Output the [X, Y] coordinate of the center of the cell containing the given text.  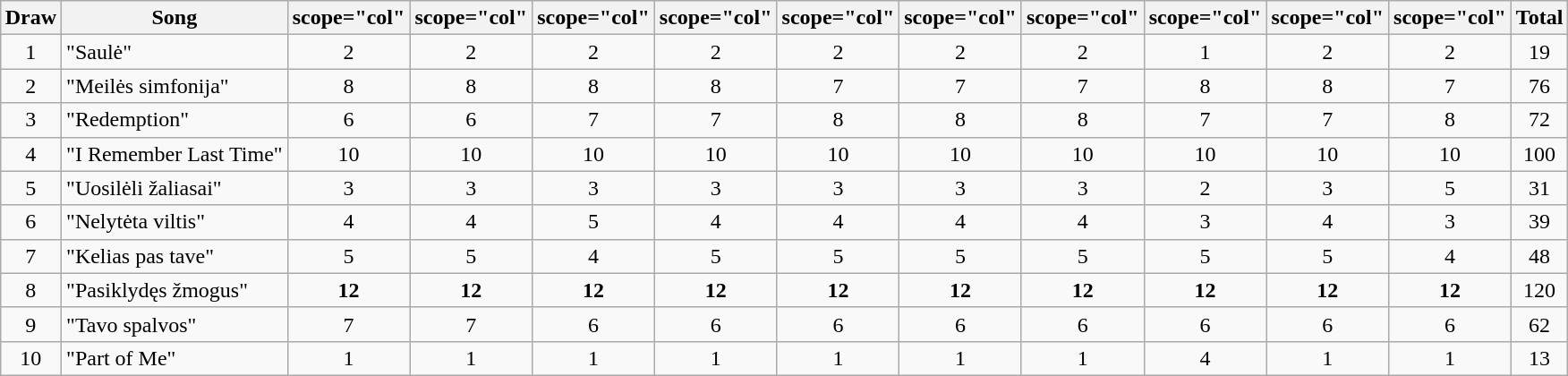
100 [1539, 154]
48 [1539, 256]
62 [1539, 324]
"Part of Me" [175, 358]
13 [1539, 358]
72 [1539, 120]
Song [175, 18]
19 [1539, 52]
"Nelytėta viltis" [175, 222]
39 [1539, 222]
Draw [30, 18]
Total [1539, 18]
"Saulė" [175, 52]
"Redemption" [175, 120]
"Uosilėli žaliasai" [175, 188]
76 [1539, 86]
"Kelias pas tave" [175, 256]
"Meilės simfonija" [175, 86]
"Tavo spalvos" [175, 324]
"Pasiklydęs žmogus" [175, 290]
120 [1539, 290]
9 [30, 324]
"I Remember Last Time" [175, 154]
31 [1539, 188]
